Identify which cell holds the provided text, then report its [x, y] central coordinate. 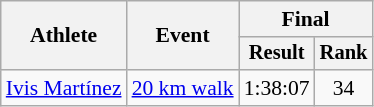
Athlete [64, 36]
Final [306, 19]
1:38:07 [277, 88]
Result [277, 54]
34 [344, 88]
Rank [344, 54]
Event [183, 36]
Ivis Martínez [64, 88]
20 km walk [183, 88]
